For the text-containing cell, return its midpoint in [X, Y] coordinate format. 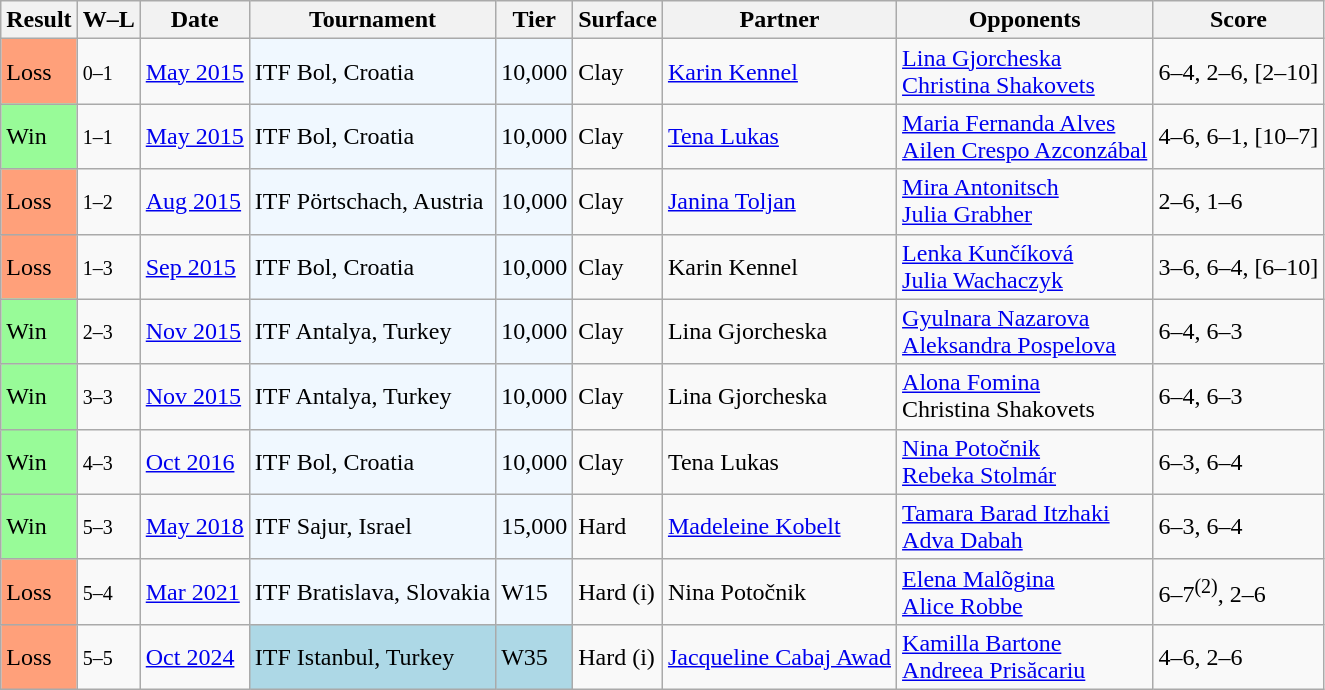
Aug 2015 [194, 202]
Madeleine Kobelt [779, 526]
W15 [534, 592]
Nina Potočnik Rebeka Stolmár [1025, 462]
Janina Toljan [779, 202]
3–6, 6–4, [6–10] [1238, 266]
Alona Fomina Christina Shakovets [1025, 396]
Mira Antonitsch Julia Grabher [1025, 202]
Tournament [372, 20]
5–5 [108, 656]
Oct 2016 [194, 462]
Jacqueline Cabaj Awad [779, 656]
Tier [534, 20]
4–3 [108, 462]
Tamara Barad Itzhaki Adva Dabah [1025, 526]
Score [1238, 20]
Opponents [1025, 20]
Result [39, 20]
3–3 [108, 396]
1–3 [108, 266]
Lina Gjorcheska Christina Shakovets [1025, 72]
ITF Sajur, Israel [372, 526]
4–6, 6–1, [10–7] [1238, 136]
Date [194, 20]
Gyulnara Nazarova Aleksandra Pospelova [1025, 332]
Mar 2021 [194, 592]
Maria Fernanda Alves Ailen Crespo Azconzábal [1025, 136]
Lenka Kunčíková Julia Wachaczyk [1025, 266]
2–6, 1–6 [1238, 202]
Nina Potočnik [779, 592]
Elena Malõgina Alice Robbe [1025, 592]
6–7(2), 2–6 [1238, 592]
1–2 [108, 202]
W35 [534, 656]
2–3 [108, 332]
Sep 2015 [194, 266]
1–1 [108, 136]
5–4 [108, 592]
5–3 [108, 526]
Oct 2024 [194, 656]
Surface [618, 20]
Hard [618, 526]
ITF Bratislava, Slovakia [372, 592]
W–L [108, 20]
Kamilla Bartone Andreea Prisăcariu [1025, 656]
Partner [779, 20]
ITF Istanbul, Turkey [372, 656]
15,000 [534, 526]
6–4, 2–6, [2–10] [1238, 72]
ITF Pörtschach, Austria [372, 202]
May 2018 [194, 526]
0–1 [108, 72]
4–6, 2–6 [1238, 656]
